Scan for the cell matching the given text and deliver its (x, y) coordinate at center. 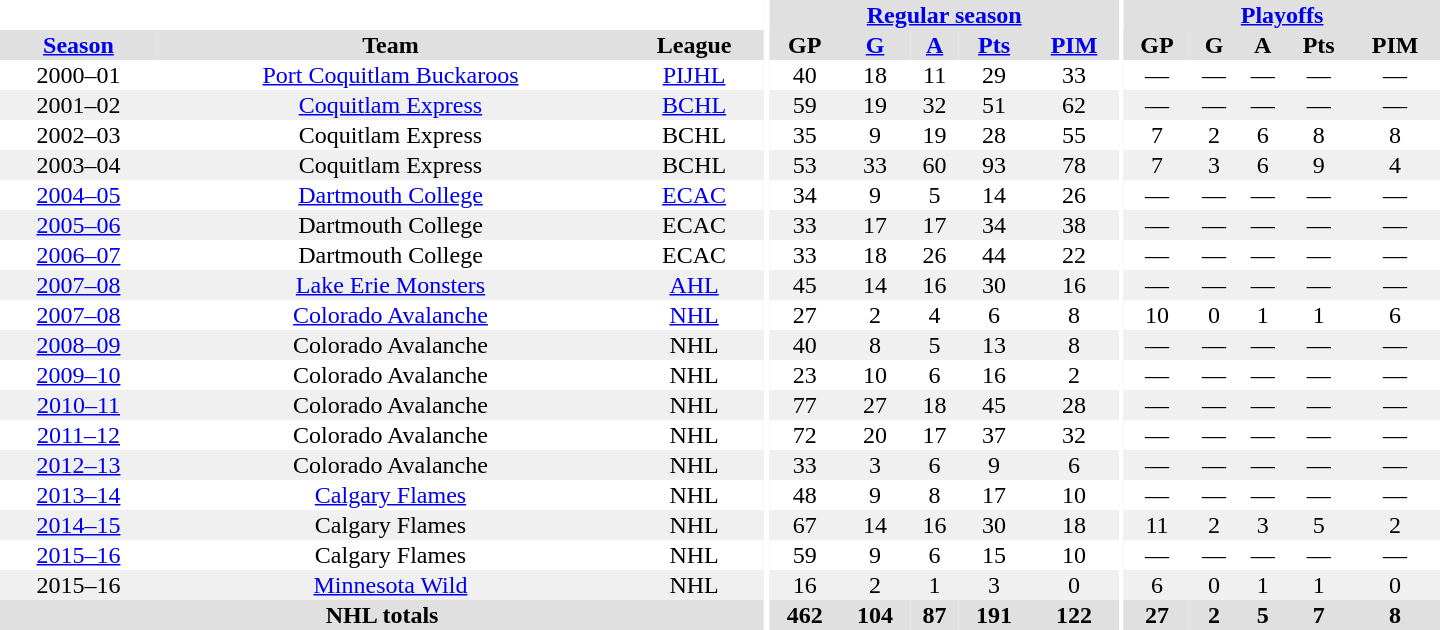
55 (1074, 135)
48 (805, 495)
2006–07 (78, 255)
78 (1074, 165)
37 (994, 435)
53 (805, 165)
22 (1074, 255)
2013–14 (78, 495)
15 (994, 555)
2002–03 (78, 135)
2008–09 (78, 345)
122 (1074, 615)
Lake Erie Monsters (390, 285)
Port Coquitlam Buckaroos (390, 75)
2004–05 (78, 195)
51 (994, 105)
2005–06 (78, 225)
2014–15 (78, 525)
77 (805, 405)
NHL totals (382, 615)
2011–12 (78, 435)
Minnesota Wild (390, 585)
Season (78, 45)
60 (934, 165)
20 (875, 435)
93 (994, 165)
62 (1074, 105)
2000–01 (78, 75)
Team (390, 45)
13 (994, 345)
23 (805, 375)
87 (934, 615)
67 (805, 525)
72 (805, 435)
AHL (694, 285)
League (694, 45)
Regular season (944, 15)
29 (994, 75)
2010–11 (78, 405)
Playoffs (1282, 15)
191 (994, 615)
PIJHL (694, 75)
2001–02 (78, 105)
35 (805, 135)
462 (805, 615)
2012–13 (78, 465)
38 (1074, 225)
2003–04 (78, 165)
2009–10 (78, 375)
104 (875, 615)
44 (994, 255)
